Output the [X, Y] coordinate of the center of the cell containing the given text.  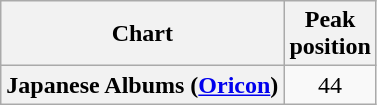
Peakposition [330, 34]
Chart [142, 34]
Japanese Albums (Oricon) [142, 85]
44 [330, 85]
